Detect which cell encompasses the target text, then output its [X, Y] center coordinate. 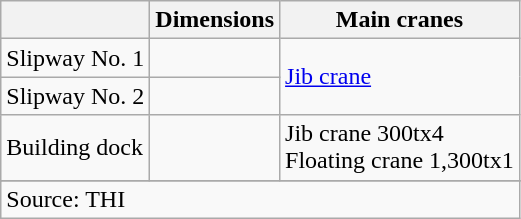
Dimensions [215, 20]
Jib crane [400, 77]
Source: THI [260, 199]
Slipway No. 2 [76, 96]
Main cranes [400, 20]
Slipway No. 1 [76, 58]
Building dock [76, 148]
Jib crane 300tx4Floating crane 1,300tx1 [400, 148]
